Scan for the cell matching the given text and deliver its (X, Y) coordinate at center. 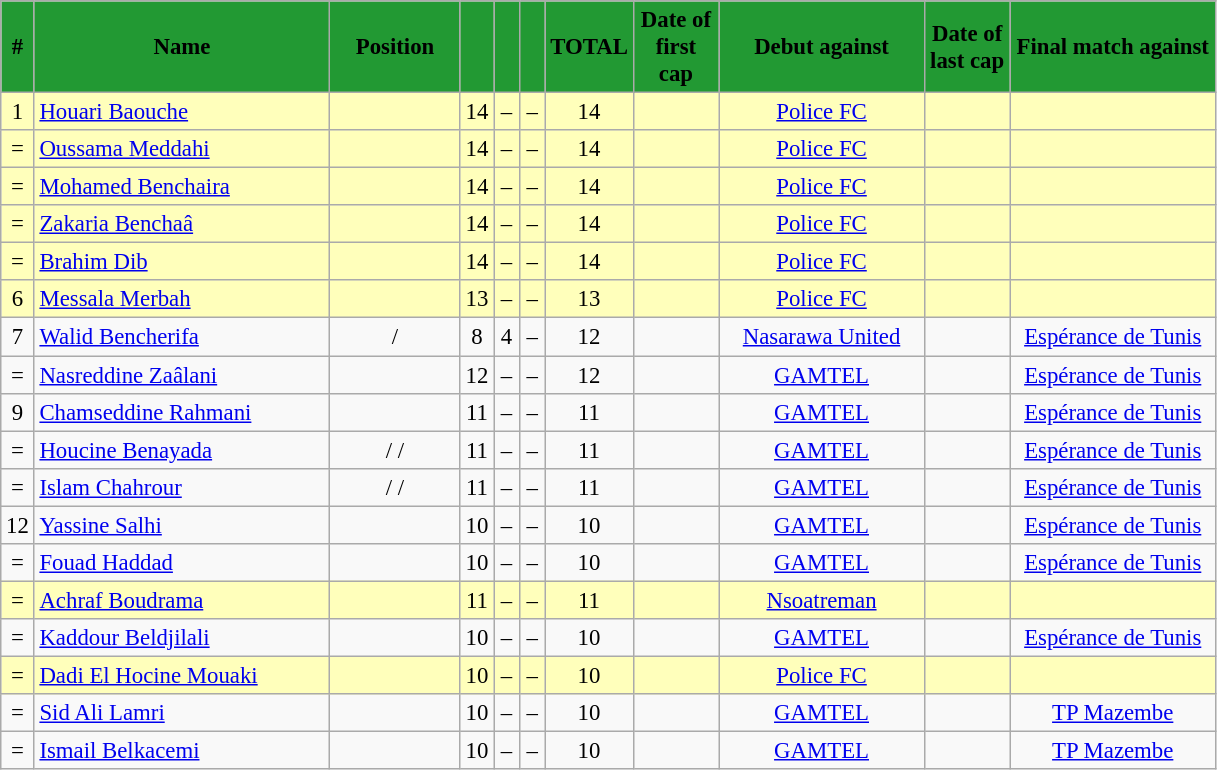
Mohamed Benchaira (182, 187)
Houcine Benayada (182, 450)
Nasarawa United (822, 337)
Achraf Boudrama (182, 600)
9 (18, 412)
Date of last cap (967, 47)
6 (18, 299)
Messala Merbah (182, 299)
Oussama Meddahi (182, 149)
Sid Ali Lamri (182, 713)
Chamseddine Rahmani (182, 412)
Debut against (822, 47)
Final match against (1113, 47)
7 (18, 337)
Nsoatreman (822, 600)
Position (396, 47)
Ismail Belkacemi (182, 751)
Walid Bencherifa (182, 337)
Name (182, 47)
# (18, 47)
Islam Chahrour (182, 487)
1 (18, 112)
Date of first cap (676, 47)
4 (507, 337)
Nasreddine Zaâlani (182, 375)
TOTAL (589, 47)
Houari Baouche (182, 112)
Zakaria Benchaâ (182, 224)
Kaddour Beldjilali (182, 638)
Yassine Salhi (182, 525)
Dadi El Hocine Mouaki (182, 675)
Fouad Haddad (182, 563)
Brahim Dib (182, 262)
8 (476, 337)
/ (396, 337)
